From the cell containing the given text, extract its center point as [X, Y] coordinate. 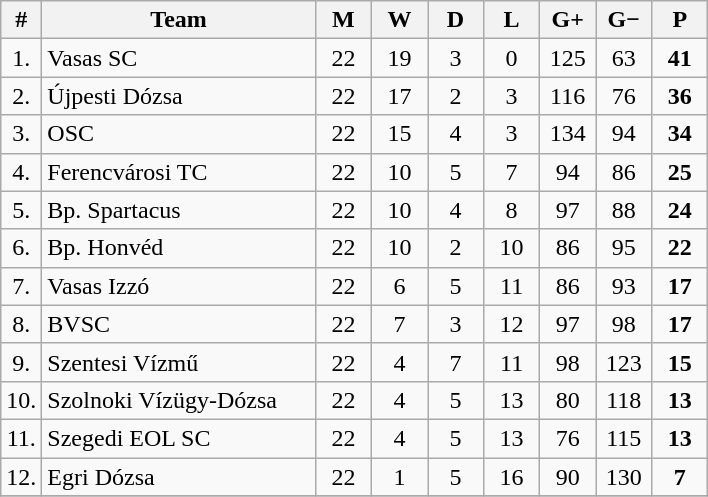
3. [22, 134]
4. [22, 172]
11. [22, 438]
8. [22, 324]
19 [399, 58]
93 [624, 286]
63 [624, 58]
88 [624, 210]
2. [22, 96]
1 [399, 477]
34 [680, 134]
5. [22, 210]
6. [22, 248]
M [343, 20]
80 [568, 400]
Bp. Spartacus [179, 210]
Szegedi EOL SC [179, 438]
9. [22, 362]
95 [624, 248]
W [399, 20]
Újpesti Dózsa [179, 96]
10. [22, 400]
# [22, 20]
12 [512, 324]
125 [568, 58]
Szolnoki Vízügy-Dózsa [179, 400]
115 [624, 438]
130 [624, 477]
G+ [568, 20]
134 [568, 134]
16 [512, 477]
12. [22, 477]
36 [680, 96]
118 [624, 400]
OSC [179, 134]
24 [680, 210]
L [512, 20]
Ferencvárosi TC [179, 172]
123 [624, 362]
P [680, 20]
Bp. Honvéd [179, 248]
8 [512, 210]
25 [680, 172]
41 [680, 58]
Team [179, 20]
116 [568, 96]
Egri Dózsa [179, 477]
6 [399, 286]
BVSC [179, 324]
Szentesi Vízmű [179, 362]
Vasas Izzó [179, 286]
90 [568, 477]
1. [22, 58]
D [456, 20]
0 [512, 58]
7. [22, 286]
G− [624, 20]
Vasas SC [179, 58]
